Provide the [x, y] coordinate of the cell's center where the given text is located.  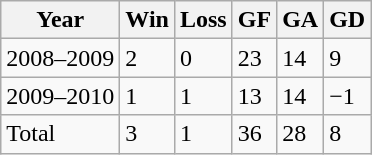
2009–2010 [60, 96]
GF [254, 20]
−1 [348, 96]
8 [348, 134]
28 [300, 134]
GD [348, 20]
13 [254, 96]
3 [148, 134]
Total [60, 134]
Win [148, 20]
0 [203, 58]
Loss [203, 20]
GA [300, 20]
Year [60, 20]
2008–2009 [60, 58]
36 [254, 134]
9 [348, 58]
2 [148, 58]
23 [254, 58]
